Capture the cell that displays the provided text and extract its [X, Y] central coordinate. 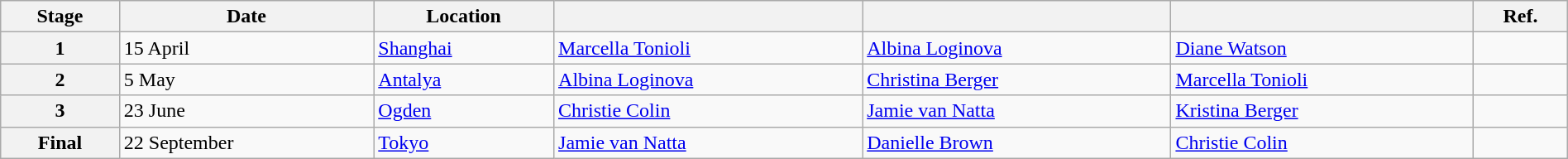
Stage [60, 17]
Final [60, 142]
Ref. [1521, 17]
Tokyo [464, 142]
2 [60, 79]
Christina Berger [1017, 79]
23 June [246, 111]
Shanghai [464, 48]
Date [246, 17]
Kristina Berger [1322, 111]
22 September [246, 142]
Ogden [464, 111]
Location [464, 17]
Diane Watson [1322, 48]
Danielle Brown [1017, 142]
3 [60, 111]
Antalya [464, 79]
1 [60, 48]
5 May [246, 79]
15 April [246, 48]
